Return the (x, y) coordinate for the center point of the cell that contains the specified text.  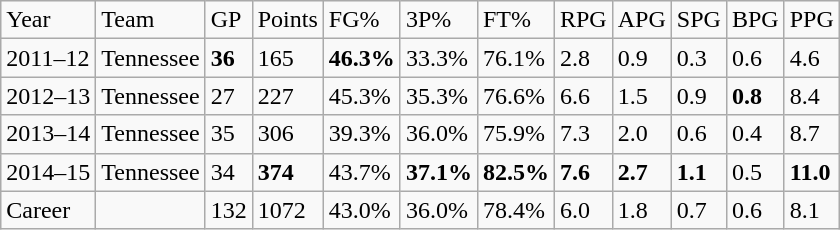
306 (288, 134)
0.7 (698, 210)
8.7 (812, 134)
36 (228, 58)
GP (228, 20)
0.5 (755, 172)
2.0 (642, 134)
1072 (288, 210)
RPG (583, 20)
4.6 (812, 58)
PPG (812, 20)
Points (288, 20)
11.0 (812, 172)
Career (48, 210)
FG% (362, 20)
6.6 (583, 96)
FT% (516, 20)
35.3% (438, 96)
7.3 (583, 134)
3P% (438, 20)
43.0% (362, 210)
0.8 (755, 96)
45.3% (362, 96)
8.1 (812, 210)
34 (228, 172)
Team (150, 20)
43.7% (362, 172)
76.6% (516, 96)
6.0 (583, 210)
2013–14 (48, 134)
39.3% (362, 134)
Year (48, 20)
27 (228, 96)
46.3% (362, 58)
0.4 (755, 134)
2014–15 (48, 172)
BPG (755, 20)
132 (228, 210)
35 (228, 134)
374 (288, 172)
APG (642, 20)
78.4% (516, 210)
227 (288, 96)
0.3 (698, 58)
165 (288, 58)
1.5 (642, 96)
1.1 (698, 172)
37.1% (438, 172)
82.5% (516, 172)
33.3% (438, 58)
2011–12 (48, 58)
SPG (698, 20)
1.8 (642, 210)
76.1% (516, 58)
7.6 (583, 172)
2012–13 (48, 96)
8.4 (812, 96)
75.9% (516, 134)
2.8 (583, 58)
2.7 (642, 172)
